Determine the (X, Y) coordinate at the center of the cell enclosing the given text.  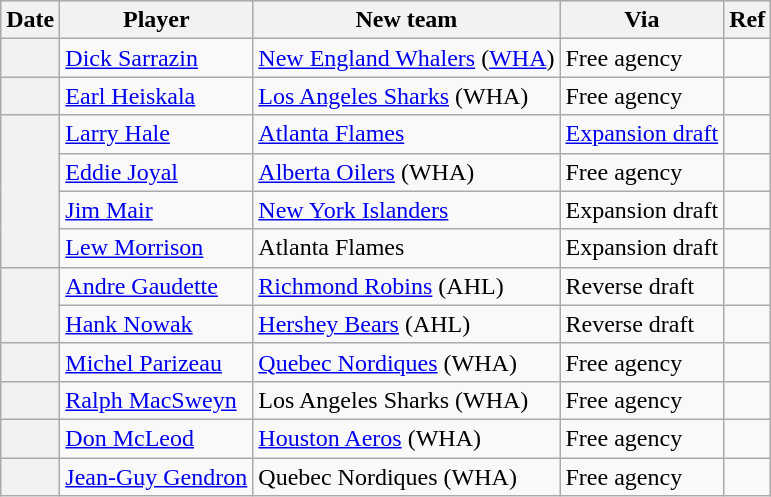
Hank Nowak (156, 324)
Ref (748, 20)
Via (642, 20)
Jean-Guy Gendron (156, 477)
Date (30, 20)
Don McLeod (156, 438)
Eddie Joyal (156, 172)
Ralph MacSweyn (156, 400)
Houston Aeros (WHA) (406, 438)
Lew Morrison (156, 248)
Michel Parizeau (156, 362)
Earl Heiskala (156, 96)
Player (156, 20)
New England Whalers (WHA) (406, 58)
Jim Mair (156, 210)
New team (406, 20)
New York Islanders (406, 210)
Andre Gaudette (156, 286)
Richmond Robins (AHL) (406, 286)
Dick Sarrazin (156, 58)
Hershey Bears (AHL) (406, 324)
Alberta Oilers (WHA) (406, 172)
Larry Hale (156, 134)
